From the cell containing the given text, extract its center point as [X, Y] coordinate. 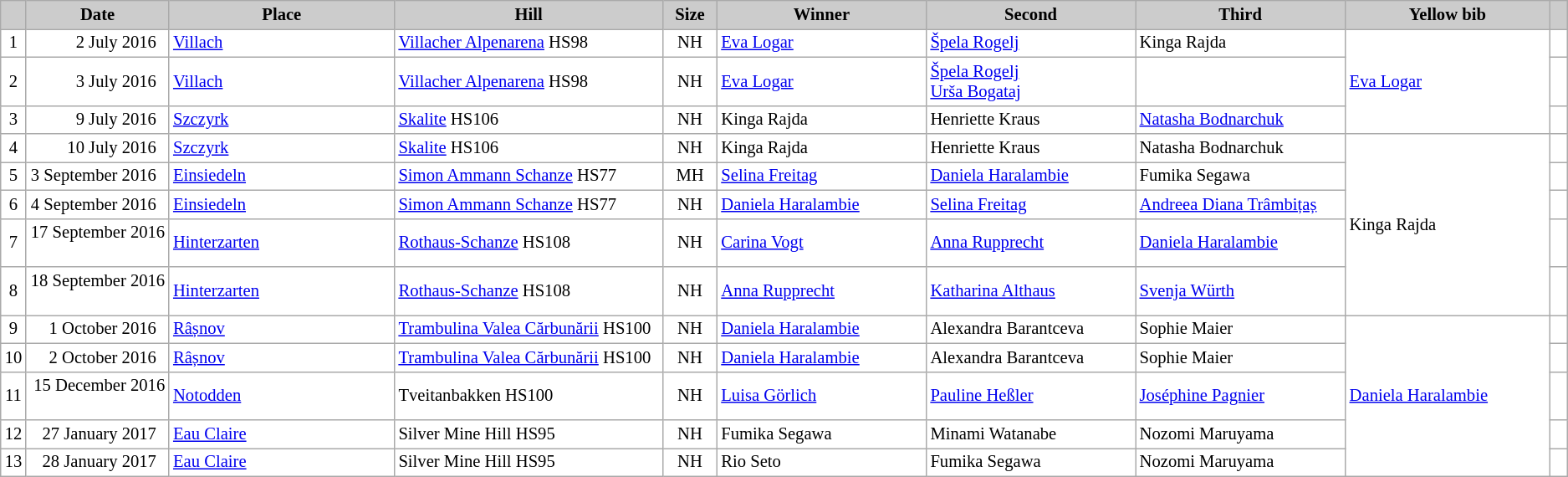
18 September 2016 [97, 290]
10 [13, 357]
17 September 2016 [97, 243]
3 September 2016 [97, 176]
Hill [529, 14]
3 [13, 120]
13 [13, 462]
4 [13, 148]
28 January 2017 [97, 462]
7 [13, 243]
10 July 2016 [97, 148]
Katharina Althaus [1031, 290]
Špela Rogelj [1031, 43]
Svenja Würth [1241, 290]
9 [13, 329]
12 [13, 434]
Luisa Görlich [821, 396]
27 January 2017 [97, 434]
Andreea Diana Trâmbițaș [1241, 204]
Carina Vogt [821, 243]
2 [13, 81]
Minami Watanabe [1031, 434]
2 October 2016 [97, 357]
Yellow bib [1448, 14]
Notodden [281, 396]
Size [691, 14]
MH [691, 176]
Pauline Heßler [1031, 396]
Tveitanbakken HS100 [529, 396]
5 [13, 176]
Date [97, 14]
1 [13, 43]
8 [13, 290]
Second [1031, 14]
Špela Rogelj Urša Bogataj [1031, 81]
15 December 2016 [97, 396]
3 July 2016 [97, 81]
Third [1241, 14]
2 July 2016 [97, 43]
Winner [821, 14]
4 September 2016 [97, 204]
1 October 2016 [97, 329]
Rio Seto [821, 462]
6 [13, 204]
Place [281, 14]
9 July 2016 [97, 120]
Joséphine Pagnier [1241, 396]
11 [13, 396]
